Extract the [X, Y] coordinate from the center of the cell holding the provided text.  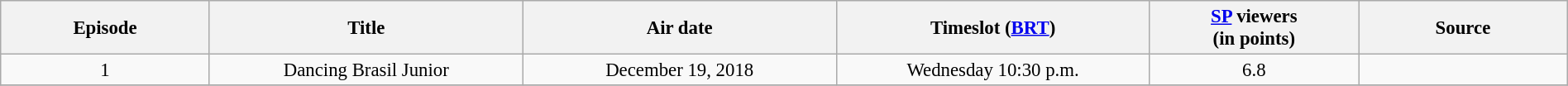
Episode [106, 28]
SP viewers(in points) [1254, 28]
December 19, 2018 [680, 70]
Wednesday 10:30 p.m. [992, 70]
Title [366, 28]
Timeslot (BRT) [992, 28]
Air date [680, 28]
6.8 [1254, 70]
1 [106, 70]
Dancing Brasil Junior [366, 70]
Source [1464, 28]
